Return (X, Y) of the center of cell containing provided text 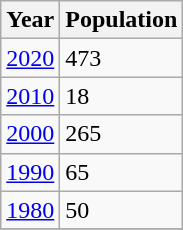
Population (122, 20)
18 (122, 96)
Year (30, 20)
1980 (30, 210)
50 (122, 210)
265 (122, 134)
2020 (30, 58)
65 (122, 172)
2010 (30, 96)
2000 (30, 134)
473 (122, 58)
1990 (30, 172)
